From the cell containing the given text, extract its center point as (x, y) coordinate. 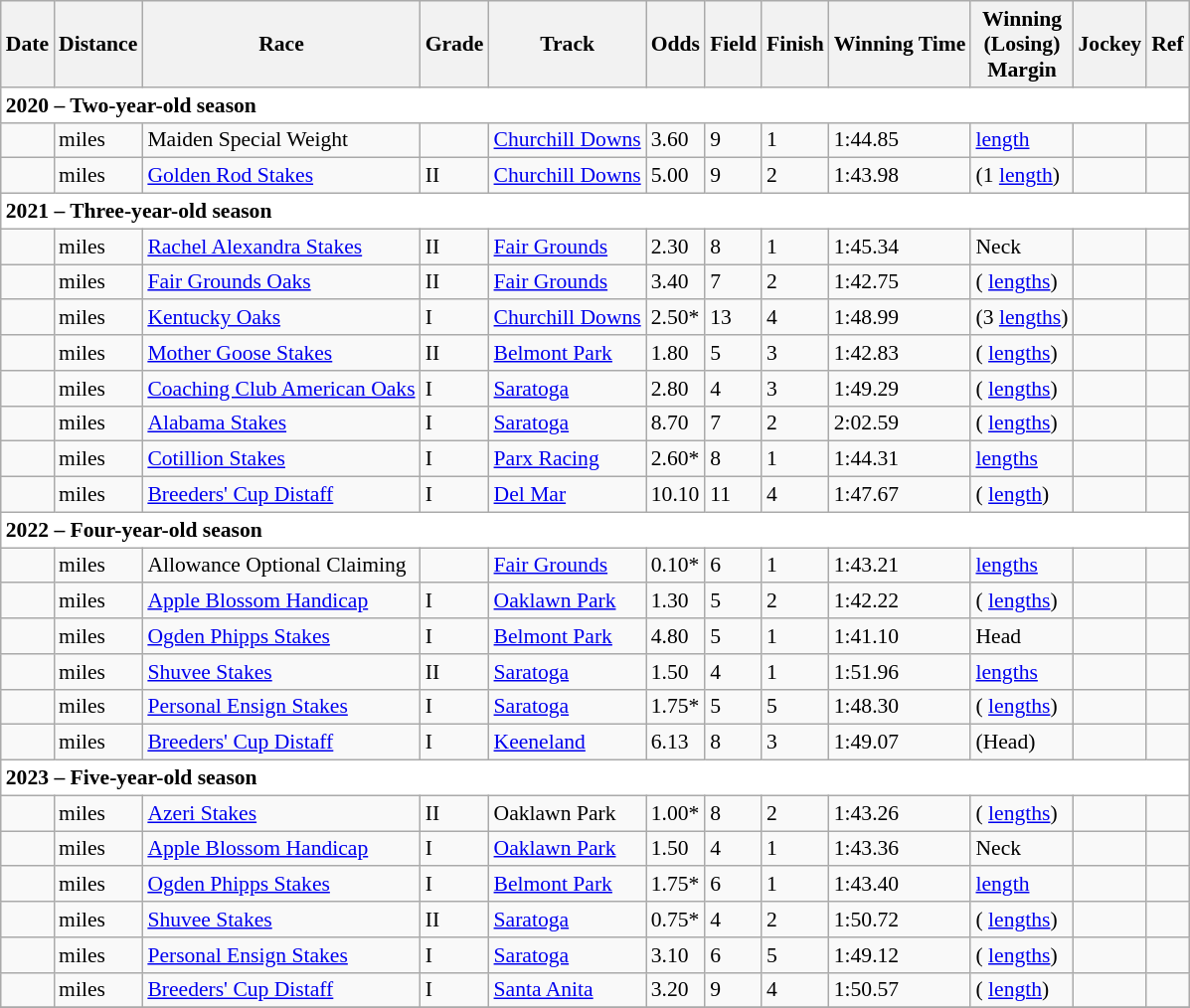
Allowance Optional Claiming (280, 566)
(Head) (1022, 743)
1:50.72 (901, 920)
6.13 (676, 743)
3.10 (676, 955)
1:42.75 (901, 282)
2022 – Four-year-old season (595, 530)
Jockey (1110, 44)
1:41.10 (901, 636)
Track (568, 44)
2.80 (676, 389)
1:43.98 (901, 176)
Fair Grounds Oaks (280, 282)
(1 length) (1022, 176)
Golden Rod Stakes (280, 176)
2023 – Five-year-old season (595, 778)
0.10* (676, 566)
Kentucky Oaks (280, 318)
Ref (1167, 44)
1:43.21 (901, 566)
1:43.26 (901, 813)
Head (1022, 636)
Del Mar (568, 495)
Rachel Alexandra Stakes (280, 247)
Finish (795, 44)
Mother Goose Stakes (280, 353)
1:42.22 (901, 601)
Santa Anita (568, 990)
2021 – Three-year-old season (595, 212)
2020 – Two-year-old season (595, 105)
4.80 (676, 636)
Odds (676, 44)
1.30 (676, 601)
1:44.85 (901, 140)
2.60* (676, 459)
1:44.31 (901, 459)
1:48.30 (901, 707)
1:50.57 (901, 990)
Race (280, 44)
1.80 (676, 353)
1:43.36 (901, 849)
Maiden Special Weight (280, 140)
1:42.83 (901, 353)
0.75* (676, 920)
2.50* (676, 318)
Field (734, 44)
Date (28, 44)
Winning Time (901, 44)
3.60 (676, 140)
1:45.34 (901, 247)
1:49.07 (901, 743)
13 (734, 318)
2:02.59 (901, 423)
Cotillion Stakes (280, 459)
Azeri Stakes (280, 813)
1:49.29 (901, 389)
Grade (455, 44)
1.00* (676, 813)
11 (734, 495)
Alabama Stakes (280, 423)
Winning(Losing)Margin (1022, 44)
1:43.40 (901, 885)
1:47.67 (901, 495)
3.40 (676, 282)
Coaching Club American Oaks (280, 389)
Keeneland (568, 743)
(3 lengths) (1022, 318)
Parx Racing (568, 459)
5.00 (676, 176)
Distance (97, 44)
1:51.96 (901, 672)
1:48.99 (901, 318)
1:49.12 (901, 955)
10.10 (676, 495)
2.30 (676, 247)
8.70 (676, 423)
3.20 (676, 990)
